Extract the (x, y) coordinate from the center of the cell holding the provided text.  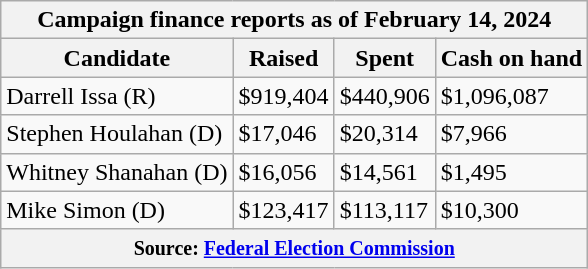
Campaign finance reports as of February 14, 2024 (294, 20)
Candidate (117, 58)
$17,046 (284, 134)
$113,117 (384, 210)
$123,417 (284, 210)
$14,561 (384, 172)
Spent (384, 58)
Source: Federal Election Commission (294, 248)
$20,314 (384, 134)
$440,906 (384, 96)
Darrell Issa (R) (117, 96)
$1,096,087 (511, 96)
Cash on hand (511, 58)
Stephen Houlahan (D) (117, 134)
Mike Simon (D) (117, 210)
$1,495 (511, 172)
$10,300 (511, 210)
$7,966 (511, 134)
$919,404 (284, 96)
Whitney Shanahan (D) (117, 172)
$16,056 (284, 172)
Raised (284, 58)
